Scan for the cell matching the given text and deliver its [x, y] coordinate at center. 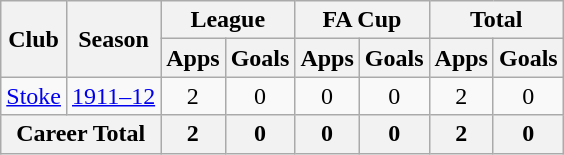
Career Total [81, 134]
Season [113, 39]
League [228, 20]
FA Cup [362, 20]
Club [34, 39]
1911–12 [113, 96]
Stoke [34, 96]
Total [496, 20]
